Output the (x, y) coordinate of the center of the cell containing the given text.  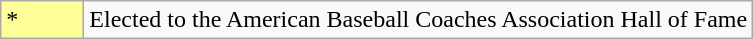
* (42, 20)
Elected to the American Baseball Coaches Association Hall of Fame (418, 20)
